Scan for the cell matching the given text and deliver its (x, y) coordinate at center. 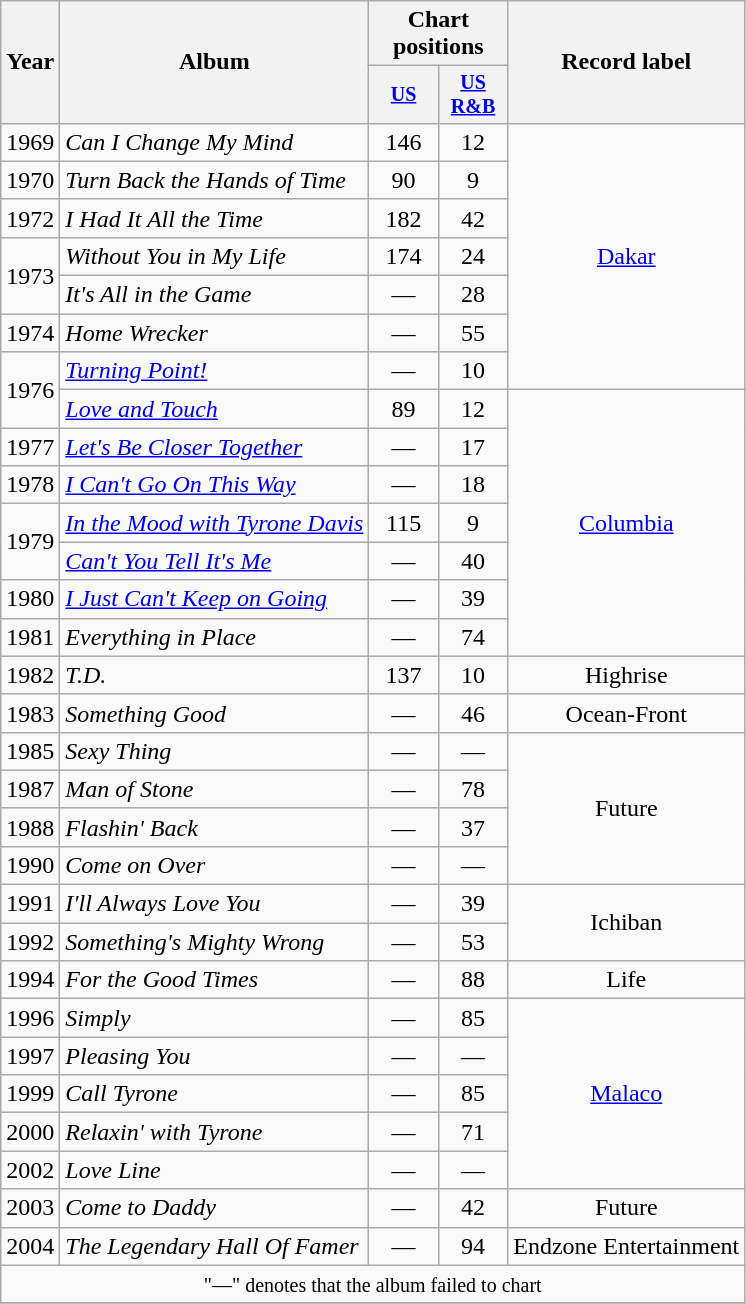
1974 (30, 333)
1992 (30, 942)
Highrise (626, 675)
US (404, 94)
Turning Point! (214, 371)
1990 (30, 865)
I Just Can't Keep on Going (214, 599)
Love and Touch (214, 409)
1981 (30, 637)
1969 (30, 142)
1985 (30, 751)
The Legendary Hall Of Famer (214, 1246)
Year (30, 62)
Pleasing You (214, 1056)
"—" denotes that the album failed to chart (373, 1284)
Album (214, 62)
53 (472, 942)
2004 (30, 1246)
Let's Be Closer Together (214, 447)
94 (472, 1246)
1970 (30, 180)
1976 (30, 390)
1994 (30, 980)
46 (472, 713)
1988 (30, 827)
Sexy Thing (214, 751)
I Can't Go On This Way (214, 485)
115 (404, 523)
1991 (30, 904)
74 (472, 637)
146 (404, 142)
40 (472, 561)
37 (472, 827)
78 (472, 789)
2003 (30, 1208)
Turn Back the Hands of Time (214, 180)
1972 (30, 218)
Life (626, 980)
Chart positions (438, 34)
2002 (30, 1170)
137 (404, 675)
18 (472, 485)
Simply (214, 1018)
182 (404, 218)
Columbia (626, 523)
88 (472, 980)
Dakar (626, 256)
Man of Stone (214, 789)
Relaxin' with Tyrone (214, 1132)
17 (472, 447)
USR&B (472, 94)
Come to Daddy (214, 1208)
Something's Mighty Wrong (214, 942)
1987 (30, 789)
28 (472, 295)
24 (472, 256)
Come on Over (214, 865)
Home Wrecker (214, 333)
Ocean-Front (626, 713)
Endzone Entertainment (626, 1246)
2000 (30, 1132)
71 (472, 1132)
T.D. (214, 675)
Can I Change My Mind (214, 142)
Can't You Tell It's Me (214, 561)
90 (404, 180)
1999 (30, 1094)
1982 (30, 675)
In the Mood with Tyrone Davis (214, 523)
1979 (30, 542)
55 (472, 333)
Love Line (214, 1170)
1977 (30, 447)
174 (404, 256)
Call Tyrone (214, 1094)
Flashin' Back (214, 827)
I'll Always Love You (214, 904)
For the Good Times (214, 980)
1980 (30, 599)
1973 (30, 275)
I Had It All the Time (214, 218)
1983 (30, 713)
Something Good (214, 713)
Ichiban (626, 923)
It's All in the Game (214, 295)
1996 (30, 1018)
1997 (30, 1056)
Without You in My Life (214, 256)
Malaco (626, 1094)
Record label (626, 62)
89 (404, 409)
Everything in Place (214, 637)
1978 (30, 485)
